Search for the cell housing the specified text and yield its (X, Y) center coordinate. 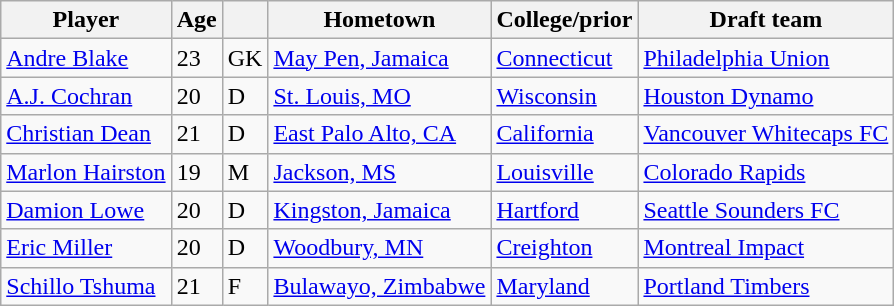
May Pen, Jamaica (380, 58)
Eric Miller (86, 248)
Creighton (564, 248)
East Palo Alto, CA (380, 134)
Vancouver Whitecaps FC (766, 134)
College/prior (564, 20)
Damion Lowe (86, 210)
Seattle Sounders FC (766, 210)
Kingston, Jamaica (380, 210)
Draft team (766, 20)
Portland Timbers (766, 286)
Player (86, 20)
St. Louis, MO (380, 96)
M (245, 172)
Bulawayo, Zimbabwe (380, 286)
19 (196, 172)
Maryland (564, 286)
Wisconsin (564, 96)
Jackson, MS (380, 172)
California (564, 134)
Montreal Impact (766, 248)
Louisville (564, 172)
Philadelphia Union (766, 58)
Andre Blake (86, 58)
Hartford (564, 210)
Colorado Rapids (766, 172)
A.J. Cochran (86, 96)
Christian Dean (86, 134)
Schillo Tshuma (86, 286)
Hometown (380, 20)
23 (196, 58)
GK (245, 58)
Connecticut (564, 58)
F (245, 286)
Age (196, 20)
Houston Dynamo (766, 96)
Woodbury, MN (380, 248)
Marlon Hairston (86, 172)
